Identify which cell holds the provided text, then report its (x, y) central coordinate. 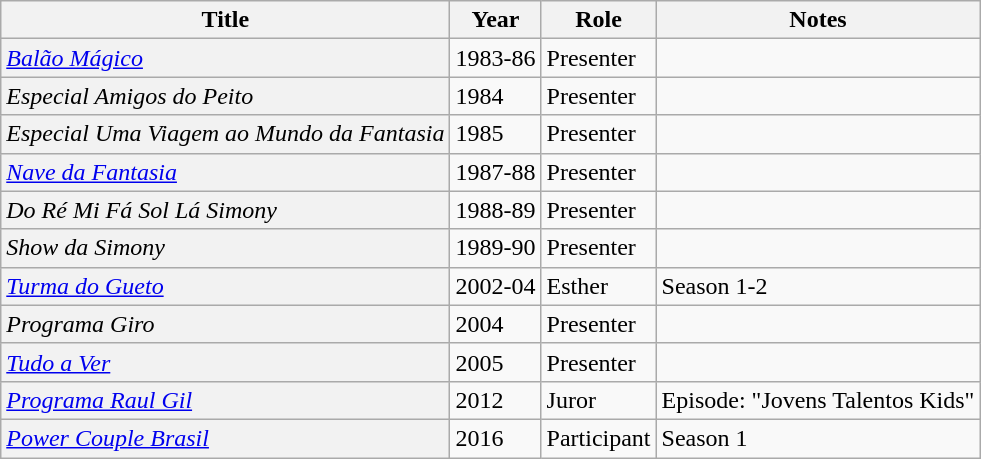
2004 (496, 324)
1988-89 (496, 210)
1989-90 (496, 248)
Balão Mágico (226, 58)
Season 1 (818, 438)
Power Couple Brasil (226, 438)
1983-86 (496, 58)
Especial Uma Viagem ao Mundo da Fantasia (226, 134)
Participant (598, 438)
Tudo a Ver (226, 362)
Juror (598, 400)
Do Ré Mi Fá Sol Lá Simony (226, 210)
Episode: "Jovens Talentos Kids" (818, 400)
Esther (598, 286)
2012 (496, 400)
Title (226, 20)
Show da Simony (226, 248)
2002-04 (496, 286)
2005 (496, 362)
Programa Giro (226, 324)
Turma do Gueto (226, 286)
Nave da Fantasia (226, 172)
Notes (818, 20)
Programa Raul Gil (226, 400)
1987-88 (496, 172)
Especial Amigos do Peito (226, 96)
Year (496, 20)
Role (598, 20)
2016 (496, 438)
1984 (496, 96)
1985 (496, 134)
Season 1-2 (818, 286)
